For the text-containing cell, return its midpoint in [x, y] coordinate format. 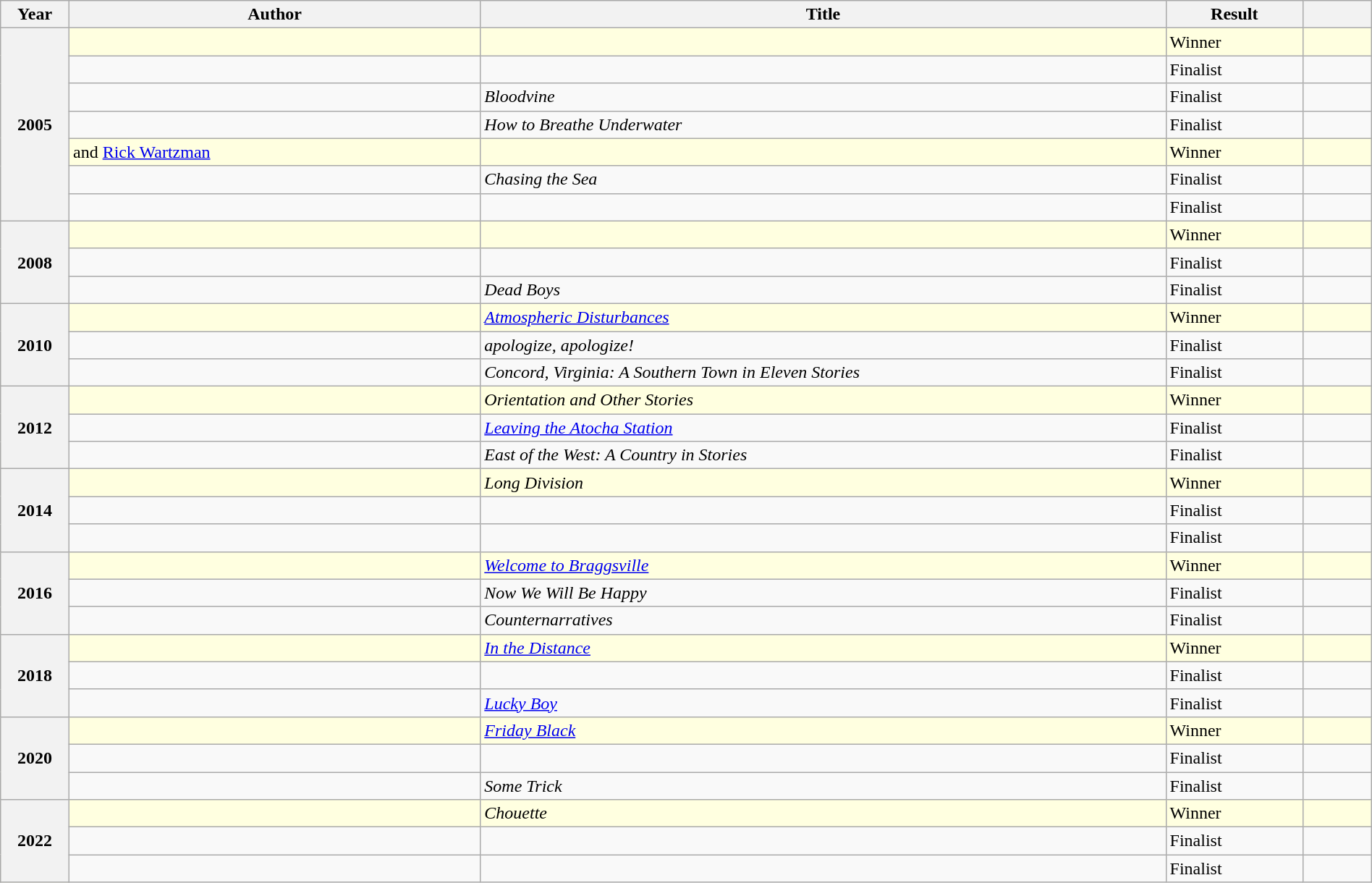
Leaving the Atocha Station [823, 428]
Bloodvine [823, 97]
Orientation and Other Stories [823, 400]
Dead Boys [823, 290]
2022 [35, 841]
How to Breathe Underwater [823, 124]
2008 [35, 262]
Author [274, 14]
Title [823, 14]
Chouette [823, 814]
Atmospheric Disturbances [823, 317]
Friday Black [823, 730]
2005 [35, 124]
Lucky Boy [823, 703]
apologize, apologize! [823, 345]
Year [35, 14]
In the Distance [823, 648]
2014 [35, 510]
Welcome to Braggsville [823, 565]
Counternarratives [823, 620]
2012 [35, 428]
Long Division [823, 483]
2016 [35, 593]
Result [1235, 14]
2020 [35, 758]
and Rick Wartzman [274, 152]
Concord, Virginia: A Southern Town in Eleven Stories [823, 373]
East of the West: A Country in Stories [823, 455]
Some Trick [823, 785]
Now We Will Be Happy [823, 593]
2018 [35, 675]
2010 [35, 345]
Chasing the Sea [823, 179]
